Locate the cell with the specified text and output its (x, y) center coordinate. 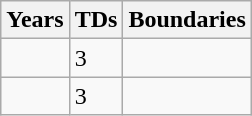
Boundaries (187, 20)
TDs (96, 20)
Years (35, 20)
